Detect which cell encompasses the target text, then output its (X, Y) center coordinate. 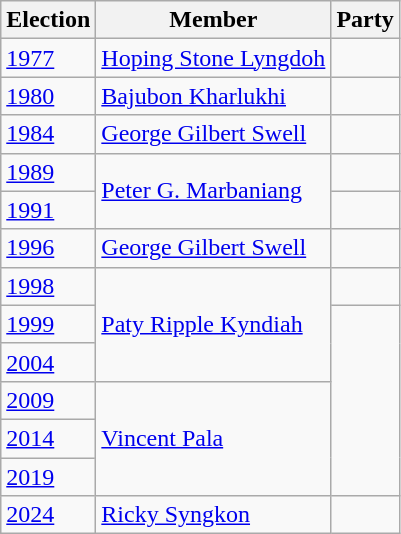
2019 (48, 477)
1999 (48, 324)
Member (214, 20)
2024 (48, 515)
Vincent Pala (214, 438)
1984 (48, 134)
Paty Ripple Kyndiah (214, 324)
2004 (48, 362)
1980 (48, 96)
Ricky Syngkon (214, 515)
Party (365, 20)
1998 (48, 286)
Election (48, 20)
1989 (48, 172)
1991 (48, 210)
Bajubon Kharlukhi (214, 96)
2009 (48, 400)
2014 (48, 438)
Peter G. Marbaniang (214, 191)
1977 (48, 58)
1996 (48, 248)
Hoping Stone Lyngdoh (214, 58)
